Identify which cell holds the provided text, then report its [X, Y] central coordinate. 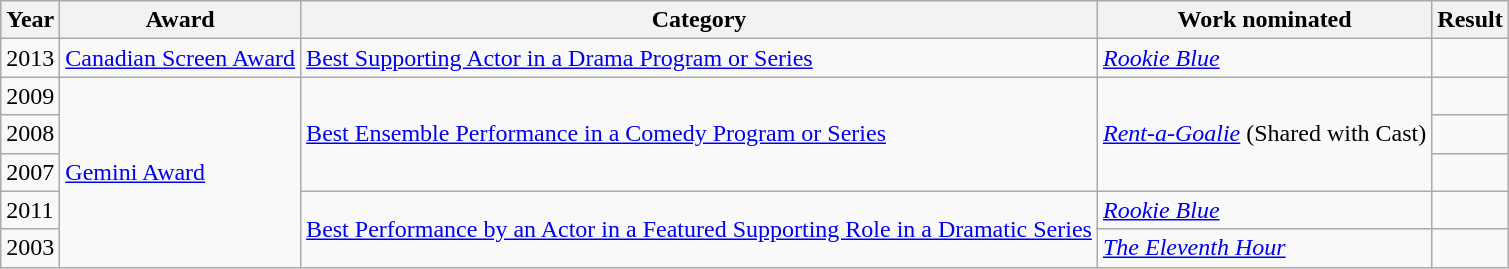
Category [700, 20]
Best Performance by an Actor in a Featured Supporting Role in a Dramatic Series [700, 229]
Canadian Screen Award [180, 58]
Best Ensemble Performance in a Comedy Program or Series [700, 134]
2003 [30, 248]
2011 [30, 210]
2007 [30, 172]
Best Supporting Actor in a Drama Program or Series [700, 58]
The Eleventh Hour [1264, 248]
2008 [30, 134]
Result [1470, 20]
Rent-a-Goalie (Shared with Cast) [1264, 134]
Year [30, 20]
Work nominated [1264, 20]
2013 [30, 58]
Gemini Award [180, 172]
2009 [30, 96]
Award [180, 20]
